From the cell containing the given text, extract its center point as [x, y] coordinate. 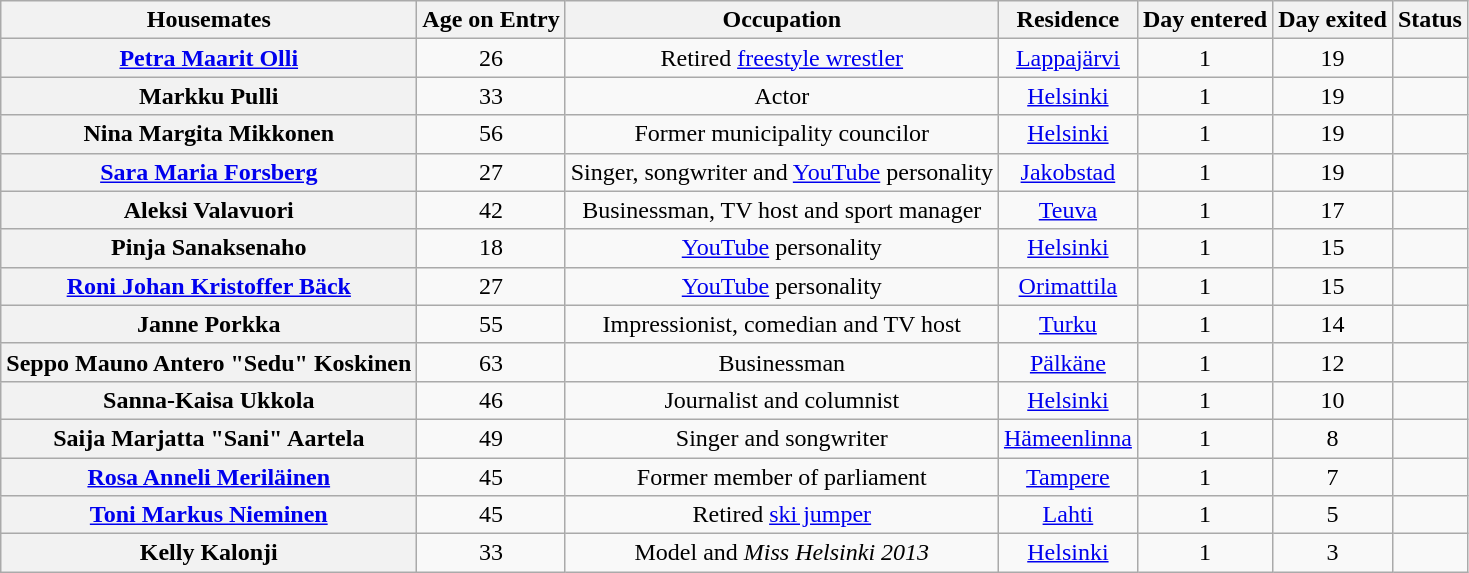
Toni Markus Nieminen [209, 515]
Pälkäne [1068, 362]
56 [491, 134]
Retired freestyle wrestler [782, 58]
Singer and songwriter [782, 438]
Lahti [1068, 515]
Model and Miss Helsinki 2013 [782, 553]
Retired ski jumper [782, 515]
14 [1333, 324]
Seppo Mauno Antero "Sedu" Koskinen [209, 362]
Day entered [1204, 20]
12 [1333, 362]
49 [491, 438]
Journalist and columnist [782, 400]
8 [1333, 438]
Businessman [782, 362]
Petra Maarit Olli [209, 58]
Status [1430, 20]
42 [491, 210]
Former municipality councilor [782, 134]
26 [491, 58]
Occupation [782, 20]
Markku Pulli [209, 96]
17 [1333, 210]
Businessman, TV host and sport manager [782, 210]
Actor [782, 96]
Lappajärvi [1068, 58]
Teuva [1068, 210]
Rosa Anneli Meriläinen [209, 477]
5 [1333, 515]
10 [1333, 400]
Sanna-Kaisa Ukkola [209, 400]
Former member of parliament [782, 477]
3 [1333, 553]
Sara Maria Forsberg [209, 172]
Tampere [1068, 477]
Singer, songwriter and YouTube personality [782, 172]
7 [1333, 477]
Kelly Kalonji [209, 553]
Impressionist, comedian and TV host [782, 324]
55 [491, 324]
Age on Entry [491, 20]
Residence [1068, 20]
46 [491, 400]
18 [491, 248]
Saija Marjatta "Sani" Aartela [209, 438]
Roni Johan Kristoffer Bäck [209, 286]
Housemates [209, 20]
Aleksi Valavuori [209, 210]
63 [491, 362]
Day exited [1333, 20]
Pinja Sanaksenaho [209, 248]
Jakobstad [1068, 172]
Turku [1068, 324]
Hämeenlinna [1068, 438]
Janne Porkka [209, 324]
Nina Margita Mikkonen [209, 134]
Orimattila [1068, 286]
